Find where the given text appears and provide that cell's center as [X, Y] coordinate. 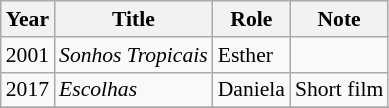
Title [134, 19]
Esther [252, 55]
Daniela [252, 90]
Short film [339, 90]
Role [252, 19]
2017 [28, 90]
2001 [28, 55]
Year [28, 19]
Escolhas [134, 90]
Note [339, 19]
Sonhos Tropicais [134, 55]
